Search for the cell housing the specified text and yield its [X, Y] center coordinate. 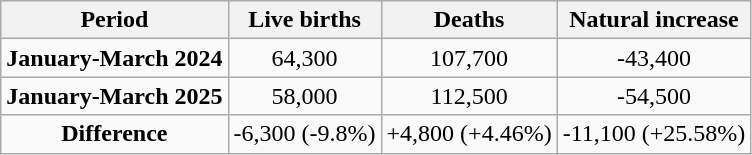
+4,800 (+4.46%) [469, 134]
-11,100 (+25.58%) [654, 134]
Period [114, 20]
-54,500 [654, 96]
January-March 2025 [114, 96]
Difference [114, 134]
Natural increase [654, 20]
58,000 [304, 96]
-43,400 [654, 58]
107,700 [469, 58]
January-March 2024 [114, 58]
64,300 [304, 58]
Deaths [469, 20]
Live births [304, 20]
-6,300 (-9.8%) [304, 134]
112,500 [469, 96]
